Identify which cell holds the provided text, then report its [X, Y] central coordinate. 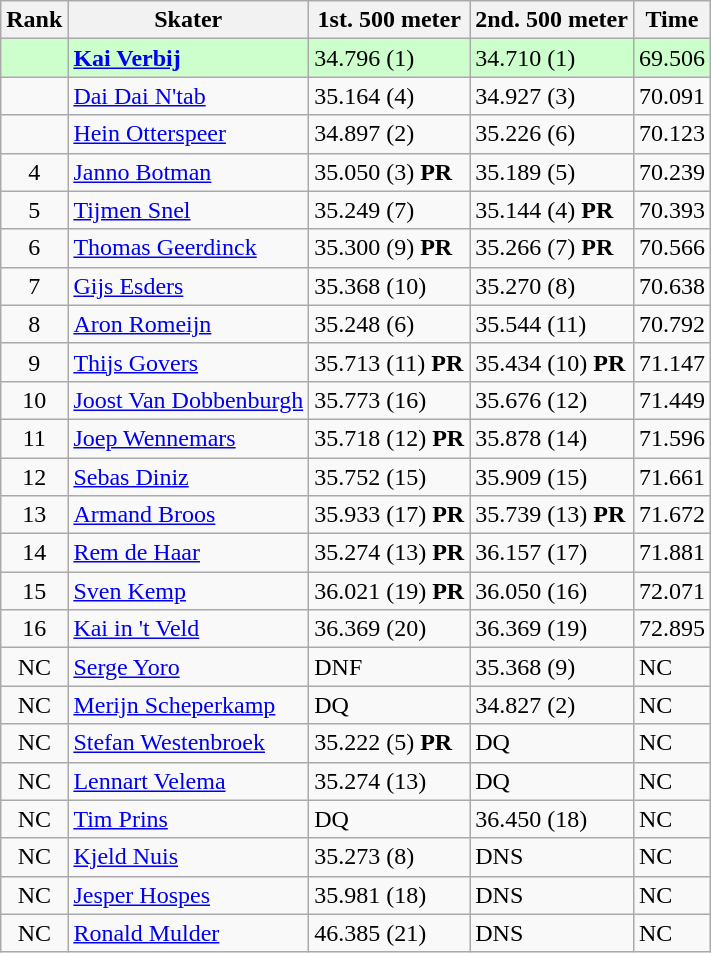
35.752 (15) [390, 477]
71.672 [672, 515]
6 [34, 248]
35.878 (14) [552, 438]
35.050 (3) PR [390, 172]
35.300 (9) PR [390, 248]
Stefan Westenbroek [188, 743]
Rank [34, 20]
35.933 (17) PR [390, 515]
34.897 (2) [390, 134]
Aron Romeijn [188, 324]
11 [34, 438]
35.249 (7) [390, 210]
35.222 (5) PR [390, 743]
Sebas Diniz [188, 477]
Kai Verbij [188, 58]
35.164 (4) [390, 96]
15 [34, 591]
Serge Yoro [188, 667]
Kjeld Nuis [188, 857]
35.981 (18) [390, 895]
35.274 (13) [390, 781]
13 [34, 515]
5 [34, 210]
8 [34, 324]
35.368 (9) [552, 667]
35.273 (8) [390, 857]
14 [34, 553]
4 [34, 172]
36.021 (19) PR [390, 591]
70.566 [672, 248]
Ronald Mulder [188, 933]
35.248 (6) [390, 324]
34.710 (1) [552, 58]
Tim Prins [188, 819]
1st. 500 meter [390, 20]
34.796 (1) [390, 58]
Jesper Hospes [188, 895]
46.385 (21) [390, 933]
71.881 [672, 553]
2nd. 500 meter [552, 20]
Armand Broos [188, 515]
70.123 [672, 134]
70.239 [672, 172]
35.676 (12) [552, 400]
Janno Botman [188, 172]
Gijs Esders [188, 286]
12 [34, 477]
69.506 [672, 58]
36.450 (18) [552, 819]
Joep Wennemars [188, 438]
36.157 (17) [552, 553]
Time [672, 20]
70.638 [672, 286]
71.449 [672, 400]
Tijmen Snel [188, 210]
35.713 (11) PR [390, 362]
35.189 (5) [552, 172]
35.274 (13) PR [390, 553]
34.827 (2) [552, 705]
70.091 [672, 96]
Rem de Haar [188, 553]
72.071 [672, 591]
71.596 [672, 438]
35.718 (12) PR [390, 438]
35.544 (11) [552, 324]
70.792 [672, 324]
Sven Kemp [188, 591]
35.266 (7) PR [552, 248]
70.393 [672, 210]
34.927 (3) [552, 96]
72.895 [672, 629]
Joost Van Dobbenburgh [188, 400]
35.739 (13) PR [552, 515]
35.368 (10) [390, 286]
7 [34, 286]
Skater [188, 20]
Lennart Velema [188, 781]
36.050 (16) [552, 591]
71.147 [672, 362]
71.661 [672, 477]
Kai in 't Veld [188, 629]
10 [34, 400]
35.773 (16) [390, 400]
35.226 (6) [552, 134]
36.369 (19) [552, 629]
Thomas Geerdinck [188, 248]
DNF [390, 667]
Hein Otterspeer [188, 134]
35.270 (8) [552, 286]
35.144 (4) PR [552, 210]
Thijs Govers [188, 362]
35.434 (10) PR [552, 362]
Dai Dai N'tab [188, 96]
36.369 (20) [390, 629]
9 [34, 362]
35.909 (15) [552, 477]
Merijn Scheperkamp [188, 705]
16 [34, 629]
